Pinpoint the cell where the given text exists, returning its [x, y] midpoint coordinate. 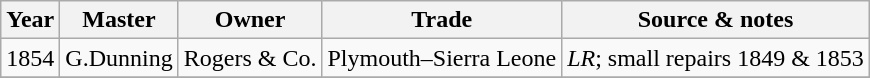
Plymouth–Sierra Leone [442, 58]
Master [119, 20]
Year [30, 20]
1854 [30, 58]
LR; small repairs 1849 & 1853 [716, 58]
Owner [250, 20]
Trade [442, 20]
Source & notes [716, 20]
Rogers & Co. [250, 58]
G.Dunning [119, 58]
